Capture the cell that displays the provided text and extract its (X, Y) central coordinate. 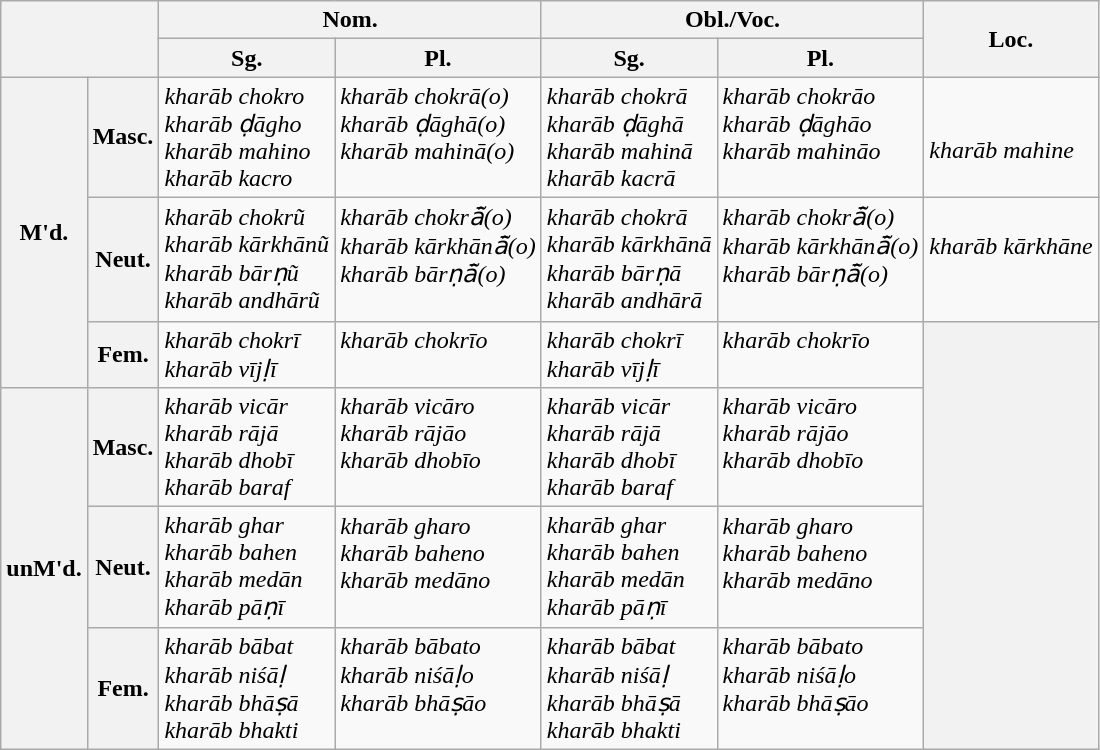
Obl./Voc. (732, 20)
kharāb chokrā(o)kharāb ḍāghā(o)kharāb mahinā(o) (438, 138)
M'd. (44, 232)
kharāb kārkhāne (1011, 259)
Loc. (1011, 39)
kharāb chokrākharāb kārkhānākharāb bārṇākharāb andhārā (629, 259)
kharāb chokrāokharāb ḍāghāokharāb mahināo (820, 138)
unM'd. (44, 569)
kharāb mahine (1011, 138)
Nom. (350, 20)
kharāb chokrokharāb ḍāghokharāb mahinokharāb kacro (247, 138)
kharāb chokrũkharāb kārkhānũkharāb bārṇũkharāb andhārũ (247, 259)
kharāb chokrākharāb ḍāghākharāb mahinākharāb kacrā (629, 138)
